Return [x, y] of the center of cell containing provided text 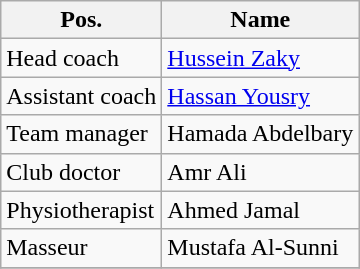
Hassan Yousry [260, 96]
Assistant coach [82, 96]
Name [260, 20]
Amr Ali [260, 172]
Masseur [82, 248]
Hamada Abdelbary [260, 134]
Head coach [82, 58]
Hussein Zaky [260, 58]
Physiotherapist [82, 210]
Ahmed Jamal [260, 210]
Club doctor [82, 172]
Team manager [82, 134]
Pos. [82, 20]
Mustafa Al-Sunni [260, 248]
